For the text-containing cell, return its midpoint in (X, Y) coordinate format. 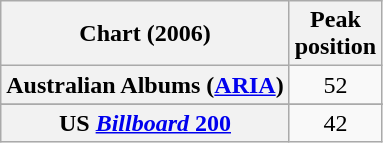
Australian Albums (ARIA) (145, 85)
Chart (2006) (145, 34)
US Billboard 200 (145, 123)
52 (335, 85)
42 (335, 123)
Peakposition (335, 34)
